Detect which cell encompasses the target text, then output its (x, y) center coordinate. 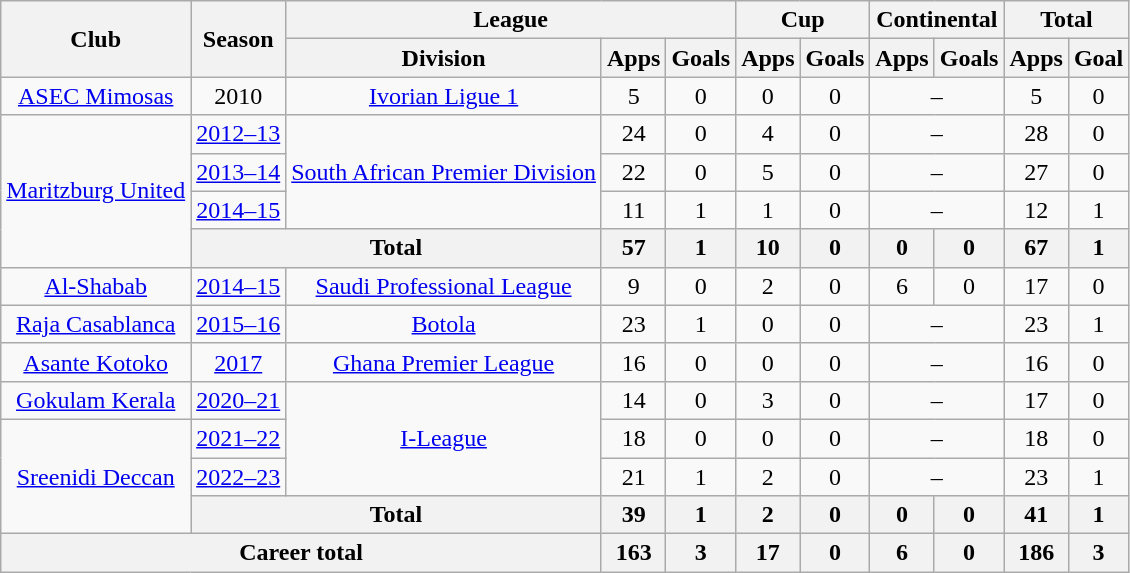
2021–22 (238, 438)
4 (768, 134)
I-League (444, 438)
Season (238, 39)
Continental (937, 20)
2022–23 (238, 477)
Goal (1098, 58)
Ivorian Ligue 1 (444, 96)
League (511, 20)
11 (633, 210)
27 (1036, 172)
Al-Shabab (96, 286)
2015–16 (238, 324)
Raja Casablanca (96, 324)
Division (444, 58)
2020–21 (238, 400)
24 (633, 134)
Asante Kotoko (96, 362)
9 (633, 286)
Maritzburg United (96, 191)
South African Premier Division (444, 172)
Career total (302, 553)
Sreenidi Deccan (96, 476)
10 (768, 248)
Club (96, 39)
Gokulam Kerala (96, 400)
67 (1036, 248)
ASEC Mimosas (96, 96)
39 (633, 515)
14 (633, 400)
12 (1036, 210)
41 (1036, 515)
2017 (238, 362)
28 (1036, 134)
2010 (238, 96)
Ghana Premier League (444, 362)
Saudi Professional League (444, 286)
22 (633, 172)
57 (633, 248)
2013–14 (238, 172)
Botola (444, 324)
2012–13 (238, 134)
Cup (803, 20)
21 (633, 477)
186 (1036, 553)
163 (633, 553)
